Pinpoint the cell where the given text exists, returning its (x, y) midpoint coordinate. 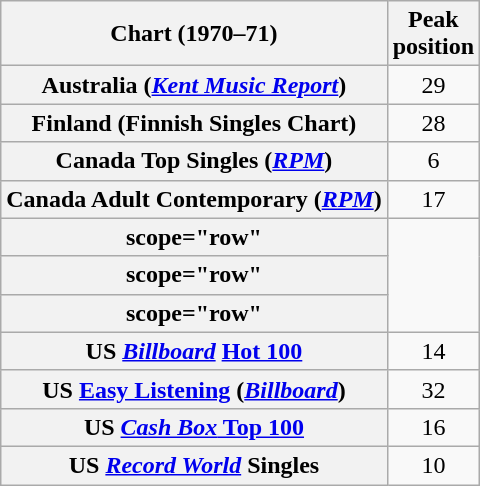
6 (433, 161)
Finland (Finnish Singles Chart) (194, 123)
US Easy Listening (Billboard) (194, 389)
Canada Top Singles (RPM) (194, 161)
16 (433, 427)
US Record World Singles (194, 465)
10 (433, 465)
Australia (Kent Music Report) (194, 85)
Canada Adult Contemporary (RPM) (194, 199)
Chart (1970–71) (194, 34)
Peakposition (433, 34)
28 (433, 123)
29 (433, 85)
US Billboard Hot 100 (194, 351)
14 (433, 351)
32 (433, 389)
US Cash Box Top 100 (194, 427)
17 (433, 199)
